From the cell containing the given text, extract its center point as [x, y] coordinate. 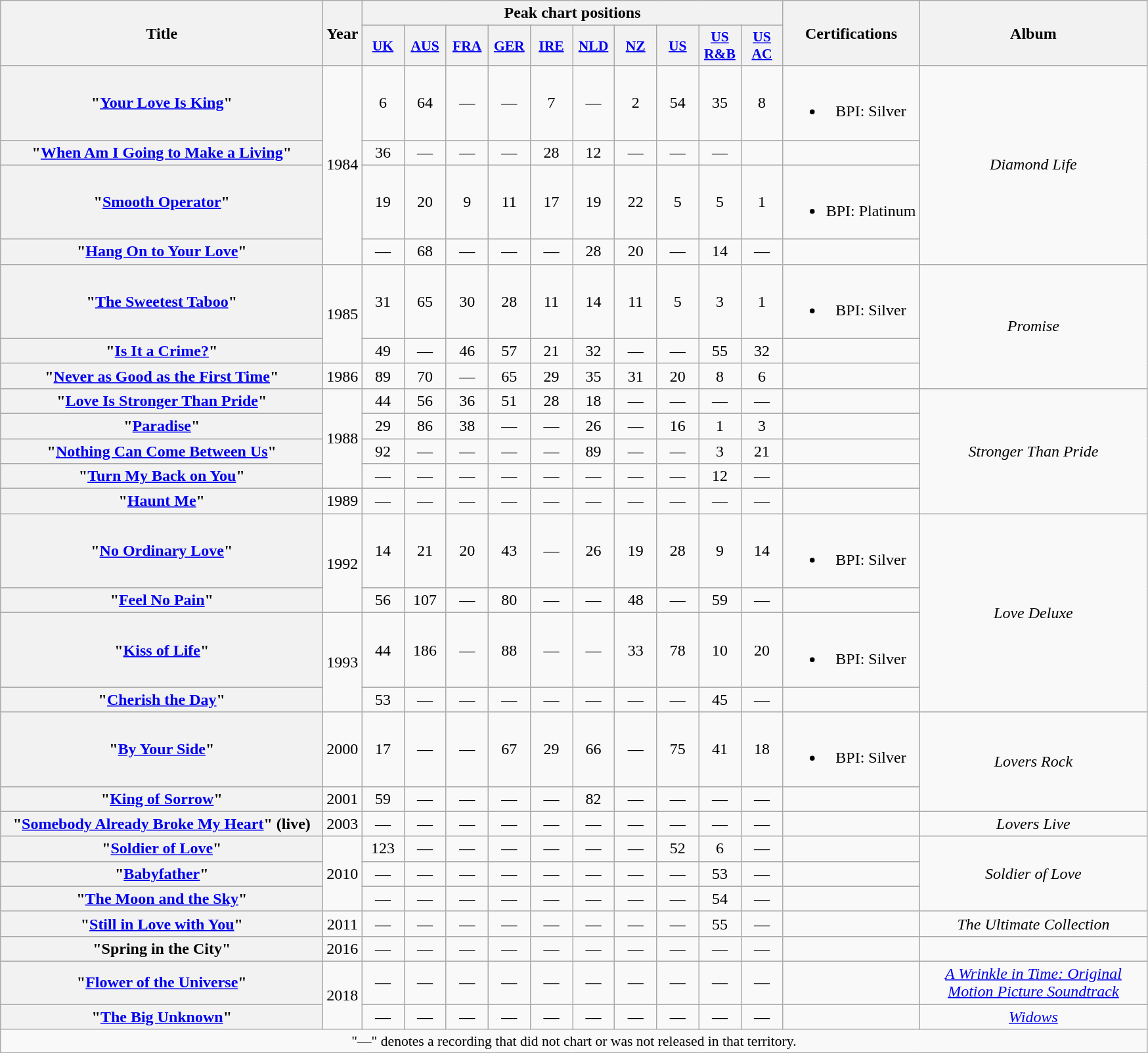
45 [720, 700]
1984 [343, 165]
"—" denotes a recording that did not chart or was not released in that territory. [574, 1041]
70 [425, 376]
BPI: Platinum [851, 202]
10 [720, 650]
US [678, 46]
FRA [467, 46]
1985 [343, 314]
"Paradise" [162, 426]
1986 [343, 376]
Widows [1034, 1016]
67 [509, 749]
7 [551, 102]
107 [425, 600]
A Wrinkle in Time: Original Motion Picture Soundtrack [1034, 983]
49 [383, 351]
Stronger Than Pride [1034, 451]
NLD [594, 46]
2003 [343, 824]
Promise [1034, 326]
92 [383, 451]
"Smooth Operator" [162, 202]
"Haunt Me" [162, 501]
"The Sweetest Taboo" [162, 301]
Soldier of Love [1034, 874]
38 [467, 426]
66 [594, 749]
AUS [425, 46]
The Ultimate Collection [1034, 924]
75 [678, 749]
68 [425, 252]
123 [383, 849]
"The Moon and the Sky" [162, 899]
88 [509, 650]
57 [509, 351]
2001 [343, 799]
"Love Is Stronger Than Pride" [162, 401]
80 [509, 600]
51 [509, 401]
"Still in Love with You" [162, 924]
30 [467, 301]
"Is It a Crime?" [162, 351]
Certifications [851, 33]
78 [678, 650]
64 [425, 102]
"Kiss of Life" [162, 650]
GER [509, 46]
33 [636, 650]
US R&B [720, 46]
"When Am I Going to Make a Living" [162, 152]
"Turn My Back on You" [162, 476]
UK [383, 46]
1988 [343, 438]
46 [467, 351]
2018 [343, 995]
86 [425, 426]
IRE [551, 46]
NZ [636, 46]
1989 [343, 501]
"Babyfather" [162, 874]
Love Deluxe [1034, 613]
Peak chart positions [573, 13]
"Soldier of Love" [162, 849]
186 [425, 650]
"Cherish the Day" [162, 700]
Album [1034, 33]
"By Your Side" [162, 749]
2011 [343, 924]
2 [636, 102]
"Your Love Is King" [162, 102]
Lovers Rock [1034, 762]
2000 [343, 749]
"Spring in the City" [162, 949]
US AC [762, 46]
"Flower of the Universe" [162, 983]
"Hang On to Your Love" [162, 252]
Diamond Life [1034, 165]
"Nothing Can Come Between Us" [162, 451]
2016 [343, 949]
2010 [343, 874]
48 [636, 600]
22 [636, 202]
1993 [343, 662]
16 [678, 426]
41 [720, 749]
82 [594, 799]
1992 [343, 564]
43 [509, 550]
"King of Sorrow" [162, 799]
"Somebody Already Broke My Heart" (live) [162, 824]
"The Big Unknown" [162, 1016]
"Feel No Pain" [162, 600]
"No Ordinary Love" [162, 550]
Title [162, 33]
Year [343, 33]
52 [678, 849]
"Never as Good as the First Time" [162, 376]
Lovers Live [1034, 824]
